Locate the cell with the specified text and output its (X, Y) center coordinate. 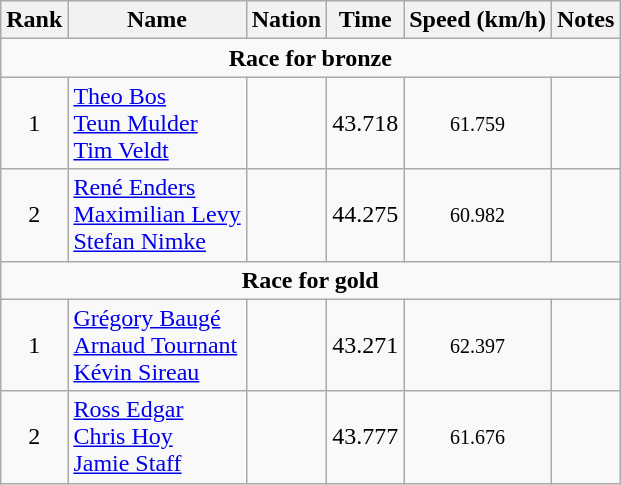
43.777 (366, 437)
Theo BosTeun MulderTim Veldt (157, 123)
Speed (km/h) (478, 20)
Grégory BaugéArnaud TournantKévin Sireau (157, 345)
43.271 (366, 345)
René EndersMaximilian LevyStefan Nimke (157, 215)
61.676 (478, 437)
Name (157, 20)
62.397 (478, 345)
60.982 (478, 215)
Nation (286, 20)
Ross EdgarChris HoyJamie Staff (157, 437)
44.275 (366, 215)
Rank (34, 20)
61.759 (478, 123)
Notes (585, 20)
Time (366, 20)
43.718 (366, 123)
Race for bronze (310, 58)
Race for gold (310, 280)
